Find where the given text appears and provide that cell's center as [x, y] coordinate. 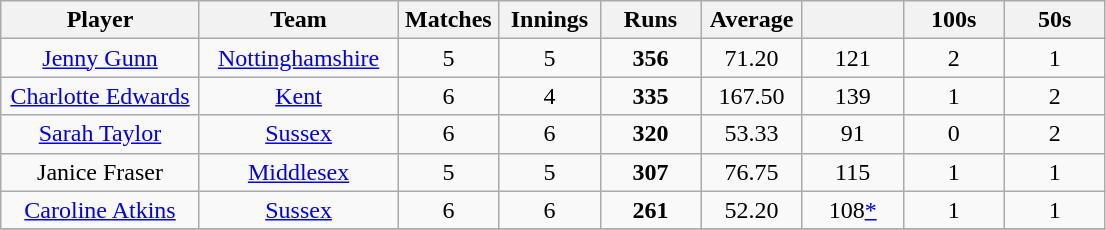
52.20 [752, 210]
71.20 [752, 58]
261 [650, 210]
50s [1054, 20]
76.75 [752, 172]
100s [954, 20]
Player [100, 20]
307 [650, 172]
167.50 [752, 96]
356 [650, 58]
4 [550, 96]
335 [650, 96]
Nottinghamshire [298, 58]
Innings [550, 20]
Runs [650, 20]
Average [752, 20]
Jenny Gunn [100, 58]
Charlotte Edwards [100, 96]
0 [954, 134]
Team [298, 20]
Sarah Taylor [100, 134]
53.33 [752, 134]
115 [852, 172]
108* [852, 210]
121 [852, 58]
Middlesex [298, 172]
Matches [448, 20]
Caroline Atkins [100, 210]
91 [852, 134]
139 [852, 96]
Kent [298, 96]
320 [650, 134]
Janice Fraser [100, 172]
